Extract the [X, Y] coordinate from the center of the cell holding the provided text.  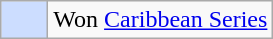
Won Caribbean Series [160, 20]
